Locate the cell with the specified text and output its [x, y] center coordinate. 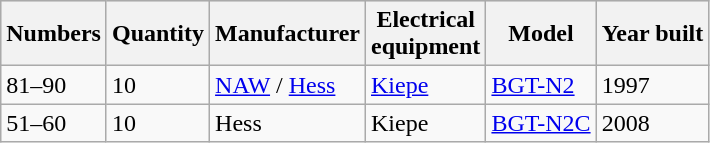
BGT-N2C [541, 123]
Manufacturer [288, 34]
1997 [652, 85]
2008 [652, 123]
Numbers [54, 34]
Quantity [158, 34]
NAW / Hess [288, 85]
Electricalequipment [425, 34]
Model [541, 34]
Year built [652, 34]
BGT-N2 [541, 85]
Hess [288, 123]
81–90 [54, 85]
51–60 [54, 123]
